Determine the (x, y) coordinate at the center of the cell enclosing the given text.  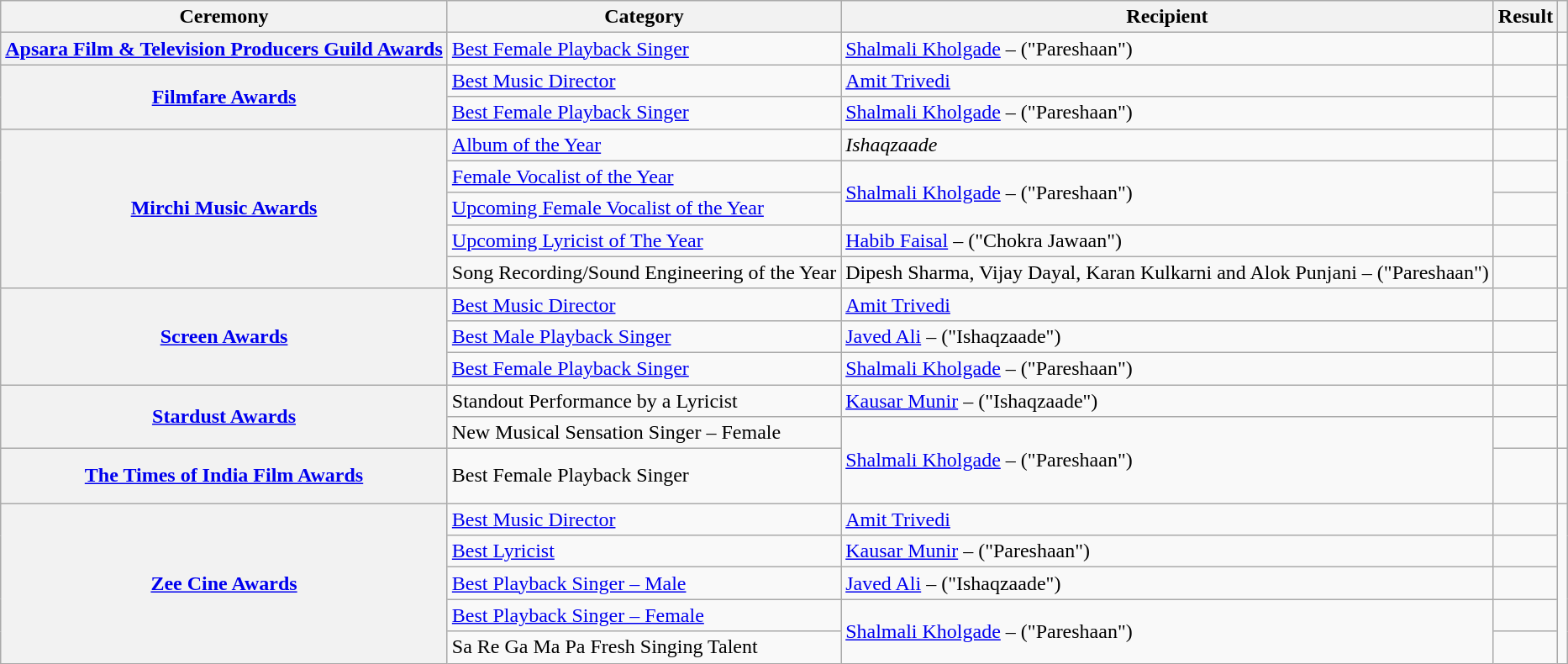
The Times of India Film Awards (224, 476)
Ceremony (224, 17)
Upcoming Female Vocalist of the Year (644, 208)
Result (1525, 17)
Stardust Awards (224, 417)
Recipient (1168, 17)
Best Lyricist (644, 551)
Female Vocalist of the Year (644, 177)
Ishaqzaade (1168, 145)
Screen Awards (224, 336)
Mirchi Music Awards (224, 208)
Song Recording/Sound Engineering of the Year (644, 272)
Filmfare Awards (224, 97)
Album of the Year (644, 145)
Apsara Film & Television Producers Guild Awards (224, 49)
Kausar Munir – ("Pareshaan") (1168, 551)
Best Playback Singer – Male (644, 583)
Best Male Playback Singer (644, 336)
Category (644, 17)
Dipesh Sharma, Vijay Dayal, Karan Kulkarni and Alok Punjani – ("Pareshaan") (1168, 272)
Upcoming Lyricist of The Year (644, 240)
New Musical Sensation Singer – Female (644, 433)
Best Playback Singer – Female (644, 615)
Kausar Munir – ("Ishaqzaade") (1168, 401)
Sa Re Ga Ma Pa Fresh Singing Talent (644, 647)
Standout Performance by a Lyricist (644, 401)
Habib Faisal – ("Chokra Jawaan") (1168, 240)
Zee Cine Awards (224, 583)
